From the cell containing the given text, extract its center point as (x, y) coordinate. 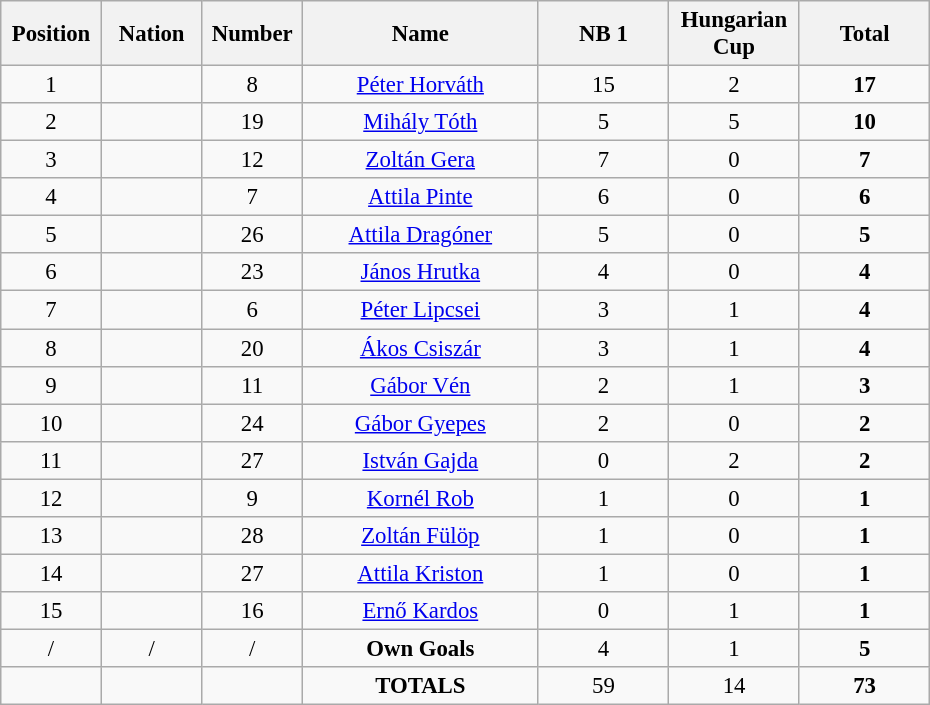
Nation (152, 34)
17 (864, 85)
Mihály Tóth (421, 122)
13 (52, 536)
Attila Pinte (421, 197)
26 (252, 235)
Péter Lipcsei (421, 310)
János Hrutka (421, 273)
Attila Kriston (421, 573)
Zoltán Fülöp (421, 536)
Gábor Vén (421, 385)
20 (252, 348)
Ernő Kardos (421, 611)
Total (864, 34)
Kornél Rob (421, 498)
16 (252, 611)
Own Goals (421, 648)
Zoltán Gera (421, 160)
Hungarian Cup (734, 34)
73 (864, 686)
Péter Horváth (421, 85)
NB 1 (604, 34)
Attila Dragóner (421, 235)
24 (252, 423)
István Gajda (421, 460)
TOTALS (421, 686)
Ákos Csiszár (421, 348)
59 (604, 686)
Gábor Gyepes (421, 423)
23 (252, 273)
Name (421, 34)
Number (252, 34)
Position (52, 34)
28 (252, 536)
19 (252, 122)
